Search for the cell housing the specified text and yield its (X, Y) center coordinate. 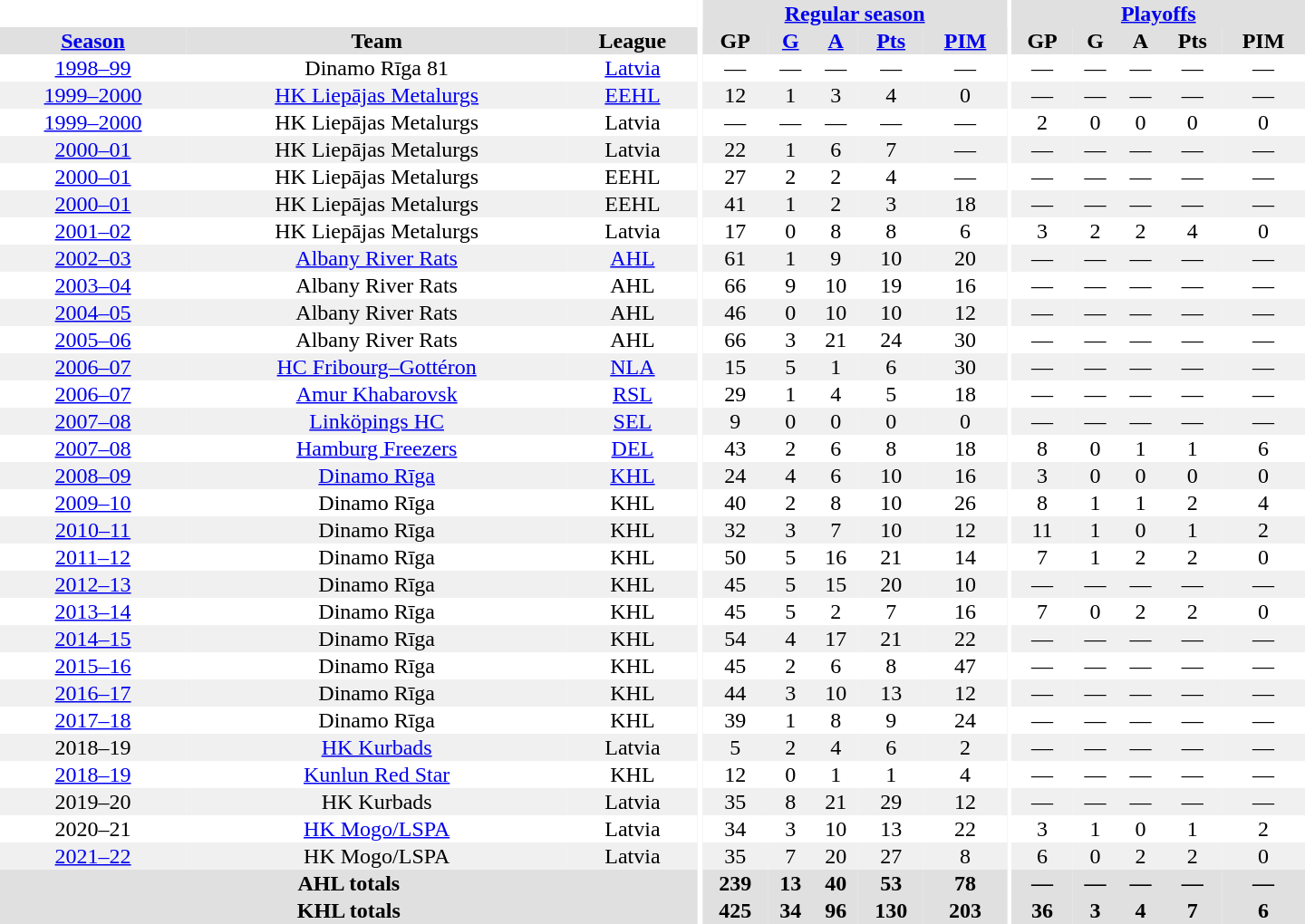
KHL totals (349, 910)
Dinamo Rīga 81 (377, 68)
425 (735, 910)
Amur Khabarovsk (377, 394)
2001–02 (92, 231)
2014–15 (92, 639)
Team (377, 41)
41 (735, 204)
2021–22 (92, 856)
53 (891, 883)
SEL (633, 421)
2012–13 (92, 584)
19 (891, 285)
14 (965, 557)
NLA (633, 367)
239 (735, 883)
130 (891, 910)
2004–05 (92, 313)
League (633, 41)
2002–03 (92, 258)
Season (92, 41)
96 (836, 910)
2017–18 (92, 720)
2010–11 (92, 530)
Regular season (855, 14)
44 (735, 693)
2019–20 (92, 802)
36 (1042, 910)
11 (1042, 530)
AHL totals (349, 883)
2015–16 (92, 666)
54 (735, 639)
46 (735, 313)
Hamburg Freezers (377, 448)
2016–17 (92, 693)
2011–12 (92, 557)
RSL (633, 394)
Playoffs (1158, 14)
203 (965, 910)
43 (735, 448)
61 (735, 258)
DEL (633, 448)
2009–10 (92, 503)
Kunlun Red Star (377, 775)
2008–09 (92, 476)
Linköpings HC (377, 421)
2020–21 (92, 829)
78 (965, 883)
2005–06 (92, 340)
39 (735, 720)
2013–14 (92, 611)
47 (965, 666)
26 (965, 503)
32 (735, 530)
HC Fribourg–Gottéron (377, 367)
1998–99 (92, 68)
2003–04 (92, 285)
50 (735, 557)
